Find where the given text appears and provide that cell's center as (X, Y) coordinate. 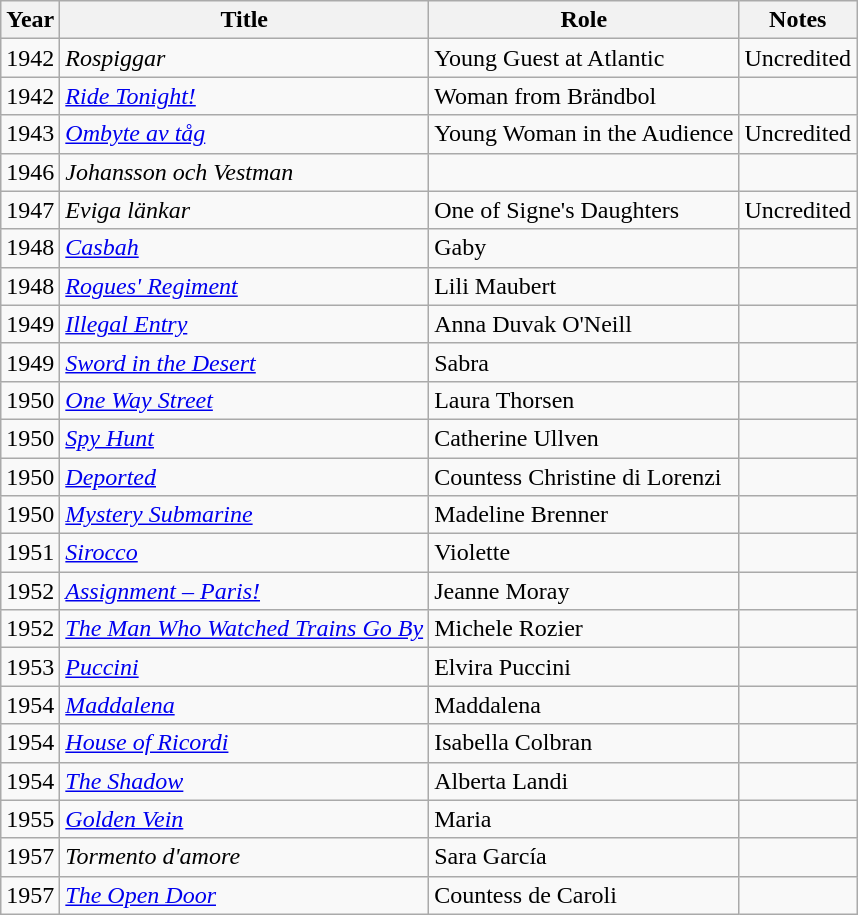
Gaby (584, 248)
Ride Tonight! (244, 96)
Catherine Ullven (584, 438)
Tormento d'amore (244, 857)
Year (30, 20)
The Man Who Watched Trains Go By (244, 629)
Michele Rozier (584, 629)
Sword in the Desert (244, 362)
Sirocco (244, 553)
Young Guest at Atlantic (584, 58)
Johansson och Vestman (244, 172)
Deported (244, 477)
Ombyte av tåg (244, 134)
The Shadow (244, 781)
Maria (584, 819)
House of Ricordi (244, 743)
Laura Thorsen (584, 400)
Sabra (584, 362)
Anna Duvak O'Neill (584, 324)
Sara García (584, 857)
Isabella Colbran (584, 743)
Woman from Brändbol (584, 96)
Notes (798, 20)
Casbah (244, 248)
Puccini (244, 667)
Young Woman in the Audience (584, 134)
Elvira Puccini (584, 667)
The Open Door (244, 895)
1947 (30, 210)
1946 (30, 172)
Rospiggar (244, 58)
Madeline Brenner (584, 515)
Illegal Entry (244, 324)
Eviga länkar (244, 210)
1951 (30, 553)
1943 (30, 134)
Violette (584, 553)
Title (244, 20)
Rogues' Regiment (244, 286)
Jeanne Moray (584, 591)
Countess de Caroli (584, 895)
Countess Christine di Lorenzi (584, 477)
Spy Hunt (244, 438)
1955 (30, 819)
Mystery Submarine (244, 515)
Alberta Landi (584, 781)
1953 (30, 667)
One Way Street (244, 400)
One of Signe's Daughters (584, 210)
Role (584, 20)
Golden Vein (244, 819)
Assignment – Paris! (244, 591)
Lili Maubert (584, 286)
